Scan for the cell matching the given text and deliver its (x, y) coordinate at center. 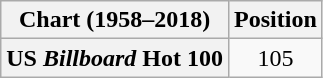
US Billboard Hot 100 (115, 58)
Position (276, 20)
105 (276, 58)
Chart (1958–2018) (115, 20)
